Locate the cell with the specified text and output its [x, y] center coordinate. 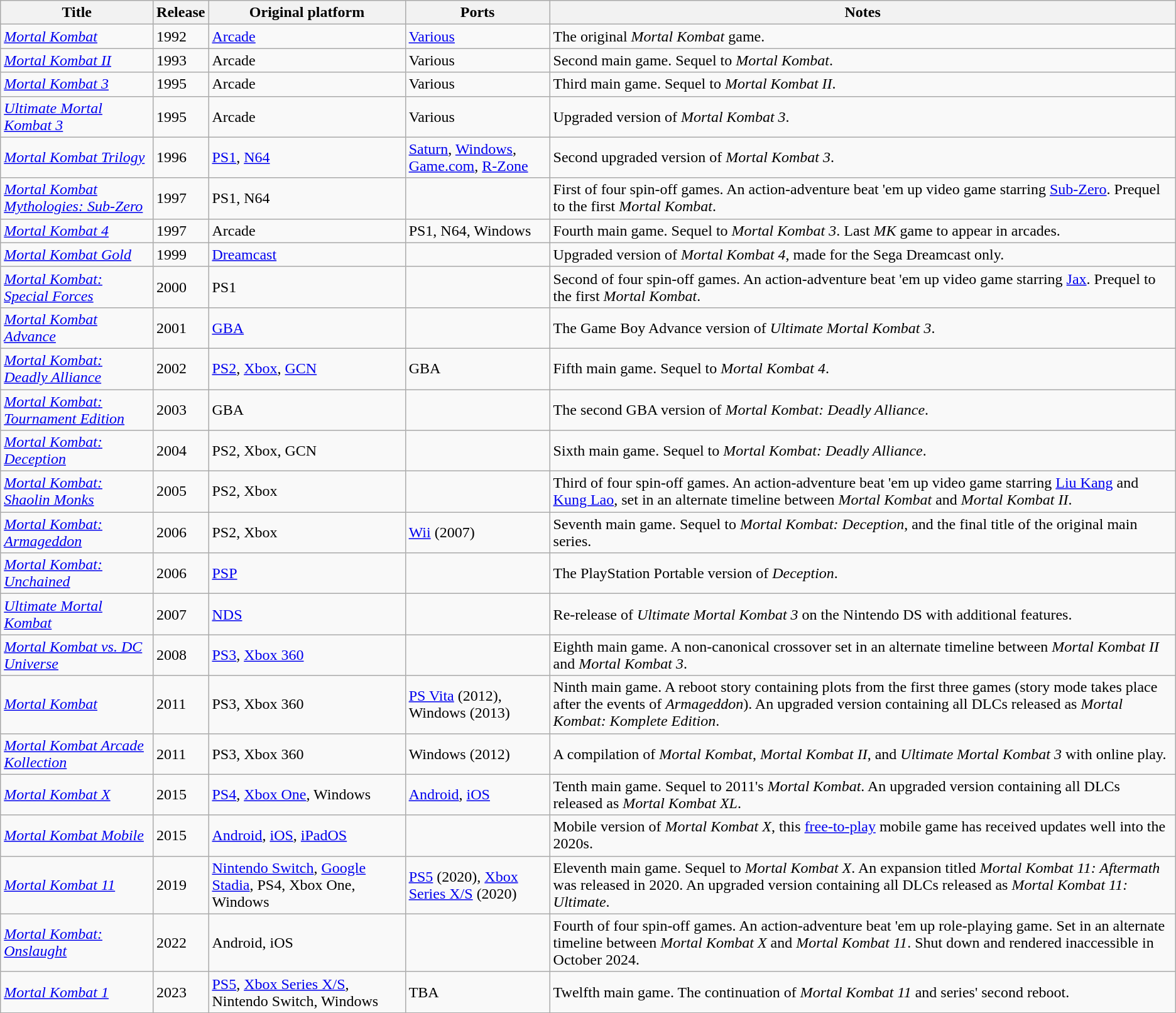
Second of four spin-off games. An action-adventure beat 'em up video game starring Jax. Prequel to the first Mortal Kombat. [863, 287]
Mortal Kombat: Unchained [77, 573]
Mortal Kombat: Deadly Alliance [77, 368]
Mortal Kombat Mythologies: Sub-Zero [77, 199]
Ultimate Mortal Kombat 3 [77, 117]
Fourth main game. Sequel to Mortal Kombat 3. Last MK game to appear in arcades. [863, 231]
Tenth main game. Sequel to 2011's Mortal Kombat. An upgraded version containing all DLCs released as Mortal Kombat XL. [863, 794]
PS4, Xbox One, Windows [307, 794]
Mortal Kombat 3 [77, 84]
Seventh main game. Sequel to Mortal Kombat: Deception, and the final title of the original main series. [863, 533]
The original Mortal Kombat game. [863, 36]
2023 [181, 992]
Mortal Kombat vs. DC Universe [77, 655]
Third main game. Sequel to Mortal Kombat II. [863, 84]
2005 [181, 491]
PS Vita (2012), Windows (2013) [477, 704]
The second GBA version of Mortal Kombat: Deadly Alliance. [863, 410]
Fifth main game. Sequel to Mortal Kombat 4. [863, 368]
Mortal Kombat: Armageddon [77, 533]
Mortal Kombat Arcade Kollection [77, 754]
The Game Boy Advance version of Ultimate Mortal Kombat 3. [863, 328]
Mortal Kombat: Special Forces [77, 287]
Title [77, 13]
Sixth main game. Sequel to Mortal Kombat: Deadly Alliance. [863, 451]
2001 [181, 328]
PS1 [307, 287]
The PlayStation Portable version of Deception. [863, 573]
1996 [181, 157]
Windows (2012) [477, 754]
Second main game. Sequel to Mortal Kombat. [863, 60]
2022 [181, 943]
2004 [181, 451]
Re-release of Ultimate Mortal Kombat 3 on the Nintendo DS with additional features. [863, 615]
Mortal Kombat 1 [77, 992]
Mortal Kombat Gold [77, 255]
Notes [863, 13]
Mortal Kombat 4 [77, 231]
PS5 (2020), Xbox Series X/S (2020) [477, 885]
Release [181, 13]
Mortal Kombat Mobile [77, 836]
Mobile version of Mortal Kombat X, this free-to-play mobile game has received updates well into the 2020s. [863, 836]
Mortal Kombat II [77, 60]
First of four spin-off games. An action-adventure beat 'em up video game starring Sub-Zero. Prequel to the first Mortal Kombat. [863, 199]
Mortal Kombat: Shaolin Monks [77, 491]
2008 [181, 655]
PS1, N64, Windows [477, 231]
Ports [477, 13]
1999 [181, 255]
A compilation of Mortal Kombat, Mortal Kombat II, and Ultimate Mortal Kombat 3 with online play. [863, 754]
2007 [181, 615]
Wii (2007) [477, 533]
2002 [181, 368]
Ultimate Mortal Kombat [77, 615]
2019 [181, 885]
Second upgraded version of Mortal Kombat 3. [863, 157]
TBA [477, 992]
Android, iOS, iPadOS [307, 836]
1992 [181, 36]
Upgraded version of Mortal Kombat 4, made for the Sega Dreamcast only. [863, 255]
2003 [181, 410]
Eighth main game. A non-canonical crossover set in an alternate timeline between Mortal Kombat II and Mortal Kombat 3. [863, 655]
Saturn, Windows, Game.com, R-Zone [477, 157]
PS5, Xbox Series X/S, Nintendo Switch, Windows [307, 992]
PSP [307, 573]
Mortal Kombat: Deception [77, 451]
2000 [181, 287]
Mortal Kombat X [77, 794]
Dreamcast [307, 255]
Mortal Kombat: Onslaught [77, 943]
NDS [307, 615]
Original platform [307, 13]
Mortal Kombat: Tournament Edition [77, 410]
Nintendo Switch, Google Stadia, PS4, Xbox One, Windows [307, 885]
Mortal Kombat Advance [77, 328]
Mortal Kombat Trilogy [77, 157]
Mortal Kombat 11 [77, 885]
Upgraded version of Mortal Kombat 3. [863, 117]
1993 [181, 60]
Twelfth main game. The continuation of Mortal Kombat 11 and series' second reboot. [863, 992]
